Output the [X, Y] coordinate of the center of the cell containing the given text.  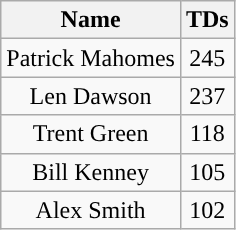
118 [207, 134]
Name [91, 20]
TDs [207, 20]
Bill Kenney [91, 172]
245 [207, 58]
237 [207, 96]
102 [207, 210]
Len Dawson [91, 96]
Trent Green [91, 134]
Alex Smith [91, 210]
105 [207, 172]
Patrick Mahomes [91, 58]
